For the text-containing cell, return its midpoint in [X, Y] coordinate format. 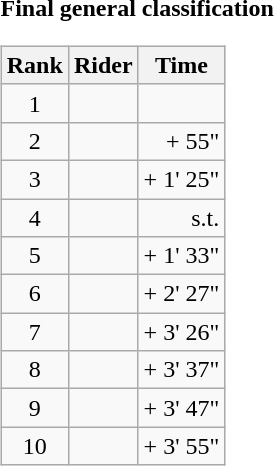
+ 2' 27" [182, 294]
Time [182, 65]
+ 1' 33" [182, 256]
2 [34, 141]
+ 3' 37" [182, 370]
Rider [103, 65]
3 [34, 179]
+ 3' 26" [182, 332]
1 [34, 103]
10 [34, 446]
8 [34, 370]
+ 3' 47" [182, 408]
9 [34, 408]
4 [34, 217]
5 [34, 256]
+ 3' 55" [182, 446]
+ 55" [182, 141]
+ 1' 25" [182, 179]
7 [34, 332]
s.t. [182, 217]
Rank [34, 65]
6 [34, 294]
